Determine the [X, Y] coordinate at the center of the cell enclosing the given text.  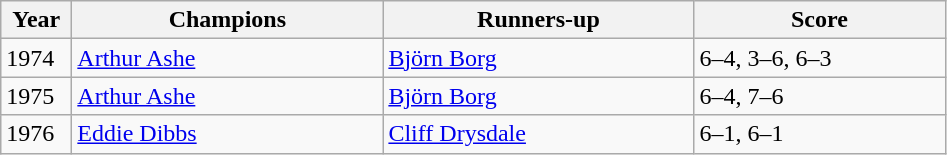
1976 [36, 134]
Score [820, 20]
6–4, 7–6 [820, 96]
1975 [36, 96]
6–4, 3–6, 6–3 [820, 58]
Year [36, 20]
1974 [36, 58]
Champions [228, 20]
Cliff Drysdale [538, 134]
Eddie Dibbs [228, 134]
Runners-up [538, 20]
6–1, 6–1 [820, 134]
